From the cell containing the given text, extract its center point as (x, y) coordinate. 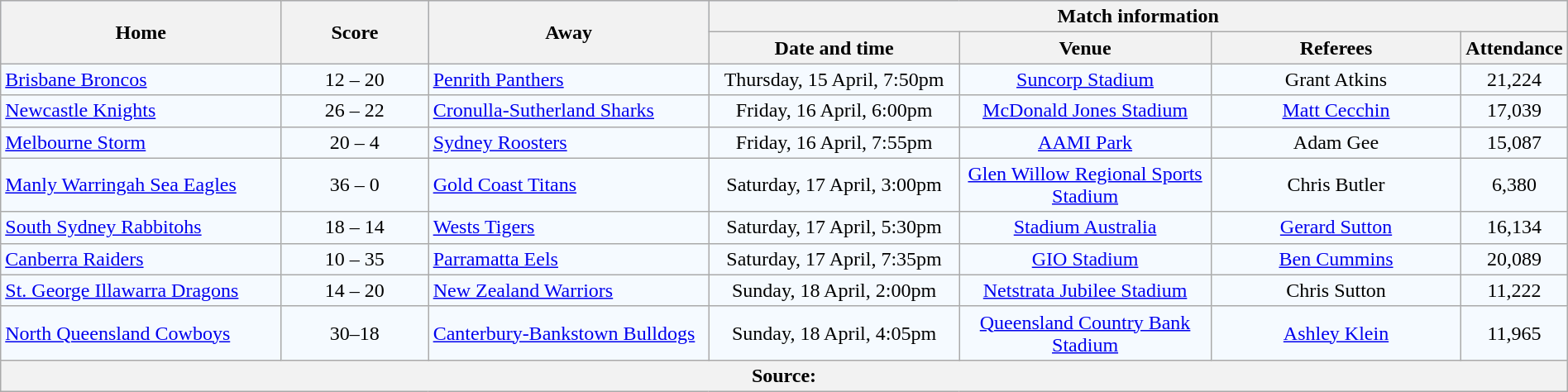
Friday, 16 April, 7:55pm (834, 142)
Venue (1085, 48)
Canberra Raiders (141, 259)
Canterbury-Bankstown Bulldogs (569, 332)
Referees (1336, 48)
17,039 (1514, 111)
AAMI Park (1085, 142)
10 – 35 (356, 259)
15,087 (1514, 142)
Sunday, 18 April, 4:05pm (834, 332)
Home (141, 32)
18 – 14 (356, 227)
36 – 0 (356, 185)
14 – 20 (356, 290)
McDonald Jones Stadium (1085, 111)
Away (569, 32)
Newcastle Knights (141, 111)
11,965 (1514, 332)
Manly Warringah Sea Eagles (141, 185)
South Sydney Rabbitohs (141, 227)
21,224 (1514, 79)
16,134 (1514, 227)
St. George Illawarra Dragons (141, 290)
Chris Sutton (1336, 290)
Sydney Roosters (569, 142)
12 – 20 (356, 79)
Saturday, 17 April, 3:00pm (834, 185)
Adam Gee (1336, 142)
Attendance (1514, 48)
Cronulla-Sutherland Sharks (569, 111)
Gold Coast Titans (569, 185)
Parramatta Eels (569, 259)
Saturday, 17 April, 7:35pm (834, 259)
Matt Cecchin (1336, 111)
Netstrata Jubilee Stadium (1085, 290)
New Zealand Warriors (569, 290)
Wests Tigers (569, 227)
Sunday, 18 April, 2:00pm (834, 290)
Thursday, 15 April, 7:50pm (834, 79)
Stadium Australia (1085, 227)
Glen Willow Regional Sports Stadium (1085, 185)
Friday, 16 April, 6:00pm (834, 111)
30–18 (356, 332)
Source: (784, 375)
Ben Cummins (1336, 259)
Suncorp Stadium (1085, 79)
Saturday, 17 April, 5:30pm (834, 227)
GIO Stadium (1085, 259)
Brisbane Broncos (141, 79)
6,380 (1514, 185)
Queensland Country Bank Stadium (1085, 332)
Melbourne Storm (141, 142)
26 – 22 (356, 111)
Penrith Panthers (569, 79)
Gerard Sutton (1336, 227)
Chris Butler (1336, 185)
20 – 4 (356, 142)
20,089 (1514, 259)
11,222 (1514, 290)
Match information (1138, 17)
Ashley Klein (1336, 332)
Grant Atkins (1336, 79)
North Queensland Cowboys (141, 332)
Score (356, 32)
Date and time (834, 48)
